Provide the (X, Y) coordinate of the cell's center where the given text is located.  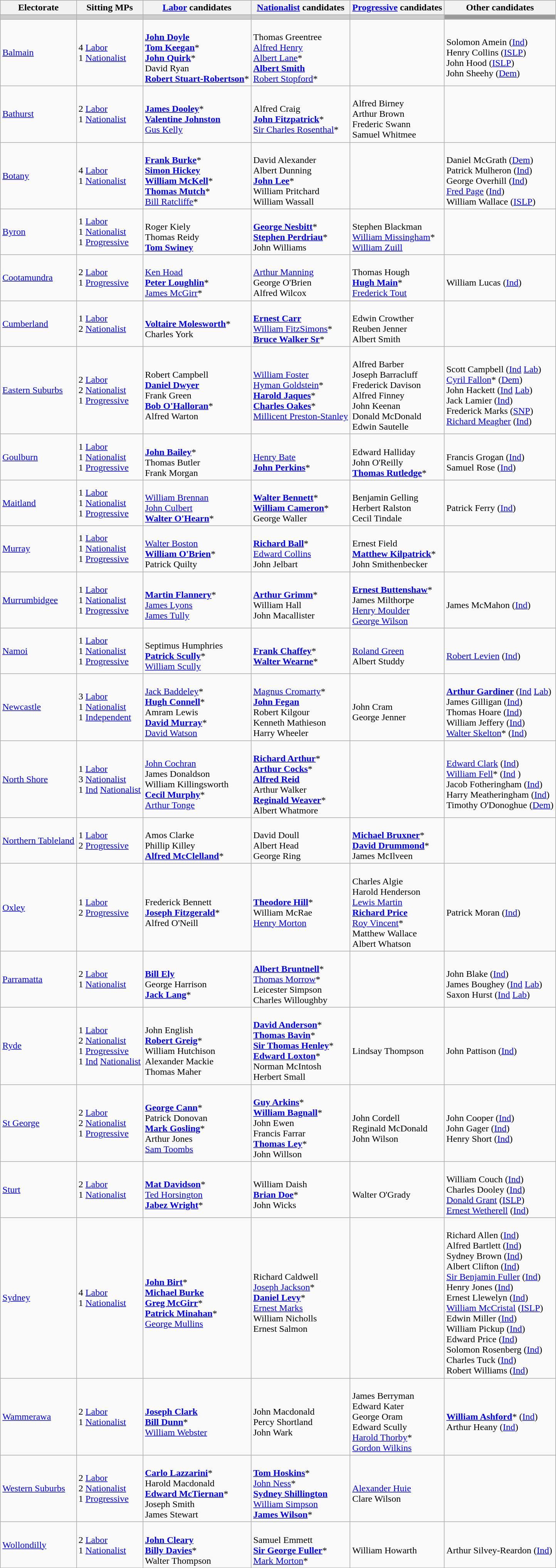
Cumberland (39, 324)
Goulburn (39, 457)
George Nesbitt* Stephen Perdriau* John Williams (301, 232)
Arthur Gardiner (Ind Lab) James Gilligan (Ind) Thomas Hoare (Ind) William Jeffery (Ind) Walter Skelton* (Ind) (500, 708)
3 Labor1 Nationalist1 Independent (109, 708)
Ryde (39, 1046)
Electorate (39, 8)
Cootamundra (39, 277)
Alfred Barber Joseph Barracluff Frederick Davison Alfred Finney John Keenan Donald McDonald Edwin Sautelle (397, 390)
Arthur Silvey-Reardon (Ind) (500, 1544)
Voltaire Molesworth* Charles York (197, 324)
North Shore (39, 779)
Wollondilly (39, 1544)
James Berryman Edward Kater George Oram Edward Scully Harold Thorby* Gordon Wilkins (397, 1417)
John Birt* Michael Burke Greg McGirr* Patrick Minahan* George Mullins (197, 1298)
Eastern Suburbs (39, 390)
James Dooley* Valentine Johnston Gus Kelly (197, 114)
Thomas Greentree Alfred Henry Albert Lane* Albert Smith Robert Stopford* (301, 52)
2 Labor1 Progressive (109, 277)
David Doull Albert Head George Ring (301, 841)
Albert Bruntnell* Thomas Morrow* Leicester Simpson Charles Willoughby (301, 979)
1 Labor2 Nationalist1 Progressive1 Ind Nationalist (109, 1046)
Walter O'Grady (397, 1190)
William Ashford* (Ind) Arthur Heany (Ind) (500, 1417)
Septimus Humphries Patrick Scully* William Scully (197, 651)
Roger Kiely Thomas Reidy Tom Swiney (197, 232)
William Foster Hyman Goldstein* Harold Jaques* Charles Oakes* Millicent Preston-Stanley (301, 390)
Thomas Hough Hugh Main* Frederick Tout (397, 277)
Joseph Clark Bill Dunn* William Webster (197, 1417)
1 Labor2 Nationalist (109, 324)
Daniel McGrath (Dem) Patrick Mulheron (Ind) George Overhill (Ind) Fred Page (Ind) William Wallace (ISLP) (500, 176)
Namoi (39, 651)
Frederick Bennett Joseph Fitzgerald* Alfred O'Neill (197, 907)
Patrick Ferry (Ind) (500, 502)
Robert Campbell Daniel Dwyer Frank Green Bob O'Halloran* Alfred Warton (197, 390)
Theodore Hill* William McRae Henry Morton (301, 907)
Francis Grogan (Ind) Samuel Rose (Ind) (500, 457)
Richard Arthur* Arthur Cocks* Alfred Reid Arthur Walker Reginald Weaver* Albert Whatmore (301, 779)
Frank Chaffey* Walter Wearne* (301, 651)
William Howarth (397, 1544)
Robert Levien (Ind) (500, 651)
John Cram George Jenner (397, 708)
Ernest Carr William FitzSimons* Bruce Walker Sr* (301, 324)
Bathurst (39, 114)
Lindsay Thompson (397, 1046)
Richard Caldwell Joseph Jackson* Daniel Levy* Ernest Marks William Nicholls Ernest Salmon (301, 1298)
David Alexander Albert Dunning John Lee* William Pritchard William Wassall (301, 176)
John Blake (Ind) James Boughey (Ind Lab) Saxon Hurst (Ind Lab) (500, 979)
Parramatta (39, 979)
John Cordell Reginald McDonald John Wilson (397, 1123)
Patrick Moran (Ind) (500, 907)
Arthur Manning George O'Brien Alfred Wilcox (301, 277)
John Pattison (Ind) (500, 1046)
Samuel Emmett Sir George Fuller* Mark Morton* (301, 1544)
Richard Ball* Edward Collins John Jelbart (301, 549)
John English Robert Greig* William Hutchison Alexander Mackie Thomas Maher (197, 1046)
William Lucas (Ind) (500, 277)
Carlo Lazzarini* Harold Macdonald Edward McTiernan* Joseph Smith James Stewart (197, 1488)
Amos Clarke Phillip Killey Alfred McClelland* (197, 841)
Alfred Birney Arthur Brown Frederic Swann Samuel Whitmee (397, 114)
James McMahon (Ind) (500, 600)
William Couch (Ind) Charles Dooley (Ind) Donald Grant (ISLP) Ernest Wetherell (Ind) (500, 1190)
John Doyle Tom Keegan* John Quirk* David Ryan Robert Stuart-Robertson* (197, 52)
Charles Algie Harold Henderson Lewis Martin Richard Price Roy Vincent* Matthew Wallace Albert Whatson (397, 907)
John Macdonald Percy Shortland John Wark (301, 1417)
Alexander Huie Clare Wilson (397, 1488)
Jack Baddeley* Hugh Connell* Amram Lewis David Murray* David Watson (197, 708)
Newcastle (39, 708)
Scott Campbell (Ind Lab) Cyril Fallon* (Dem) John Hackett (Ind Lab) Jack Lamier (Ind) Frederick Marks (SNP) Richard Meagher (Ind) (500, 390)
Henry Bate John Perkins* (301, 457)
Sitting MPs (109, 8)
Roland Green Albert Studdy (397, 651)
Tom Hoskins* John Ness* Sydney Shillington William Simpson James Wilson* (301, 1488)
Magnus Cromarty* John Fegan Robert Kilgour Kenneth Mathieson Harry Wheeler (301, 708)
Edward Clark (Ind) William Fell* (Ind ) Jacob Fotheringham (Ind) Harry Meatheringham (Ind) Timothy O'Donoghue (Dem) (500, 779)
Sydney (39, 1298)
Arthur Grimm* William Hall John Macallister (301, 600)
Alfred Craig John Fitzpatrick* Sir Charles Rosenthal* (301, 114)
Edward Halliday John O'Reilly Thomas Rutledge* (397, 457)
Northern Tableland (39, 841)
Maitland (39, 502)
Sturt (39, 1190)
Walter Boston William O'Brien* Patrick Quilty (197, 549)
Guy Arkins* William Bagnall* John Ewen Francis Farrar Thomas Ley* John Willson (301, 1123)
Murray (39, 549)
John Cleary Billy Davies* Walter Thompson (197, 1544)
Wammerawa (39, 1417)
Walter Bennett* William Cameron* George Waller (301, 502)
Other candidates (500, 8)
John Cooper (Ind) John Gager (Ind) Henry Short (Ind) (500, 1123)
Edwin Crowther Reuben Jenner Albert Smith (397, 324)
Benjamin Gelling Herbert Ralston Cecil Tindale (397, 502)
William Brennan John Culbert Walter O'Hearn* (197, 502)
Progressive candidates (397, 8)
St George (39, 1123)
Stephen Blackman William Missingham* William Zuill (397, 232)
Balmain (39, 52)
Michael Bruxner* David Drummond* James McIlveen (397, 841)
Ernest Field Matthew Kilpatrick* John Smithenbecker (397, 549)
Oxley (39, 907)
Western Suburbs (39, 1488)
John Cochran James Donaldson William Killingsworth Cecil Murphy* Arthur Tonge (197, 779)
Martin Flannery* James Lyons James Tully (197, 600)
Frank Burke* Simon Hickey William McKell* Thomas Mutch* Bill Ratcliffe* (197, 176)
Mat Davidson* Ted Horsington Jabez Wright* (197, 1190)
1 Labor3 Nationalist1 Ind Nationalist (109, 779)
Nationalist candidates (301, 8)
William Daish Brian Doe* John Wicks (301, 1190)
John Bailey* Thomas Butler Frank Morgan (197, 457)
David Anderson* Thomas Bavin* Sir Thomas Henley* Edward Loxton* Norman McIntosh Herbert Small (301, 1046)
Bill Ely George Harrison Jack Lang* (197, 979)
Murrumbidgee (39, 600)
Solomon Amein (Ind) Henry Collins (ISLP) John Hood (ISLP) John Sheehy (Dem) (500, 52)
Ernest Buttenshaw* James Milthorpe Henry Moulder George Wilson (397, 600)
Botany (39, 176)
Byron (39, 232)
Ken Hoad Peter Loughlin* James McGirr* (197, 277)
Labor candidates (197, 8)
George Cann* Patrick Donovan Mark Gosling* Arthur Jones Sam Toombs (197, 1123)
